Extract the [x, y] coordinate from the center of the cell holding the provided text.  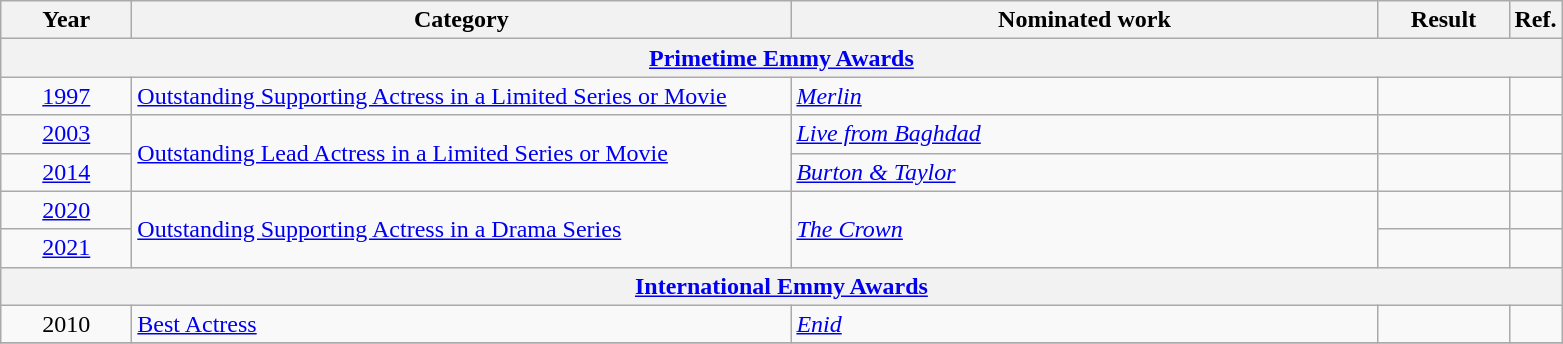
Merlin [1084, 96]
1997 [66, 96]
Outstanding Lead Actress in a Limited Series or Movie [462, 153]
International Emmy Awards [782, 286]
2003 [66, 134]
Live from Baghdad [1084, 134]
Burton & Taylor [1084, 172]
Nominated work [1084, 20]
2010 [66, 324]
Primetime Emmy Awards [782, 58]
Enid [1084, 324]
Ref. [1536, 20]
Outstanding Supporting Actress in a Limited Series or Movie [462, 96]
2014 [66, 172]
Best Actress [462, 324]
Result [1444, 20]
Year [66, 20]
Category [462, 20]
2021 [66, 248]
2020 [66, 210]
The Crown [1084, 229]
Outstanding Supporting Actress in a Drama Series [462, 229]
